Capture the cell that displays the provided text and extract its (x, y) central coordinate. 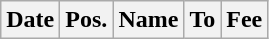
Fee (244, 20)
Name (148, 20)
Pos. (86, 20)
To (202, 20)
Date (30, 20)
